Provide the (X, Y) coordinate of the cell's center where the given text is located.  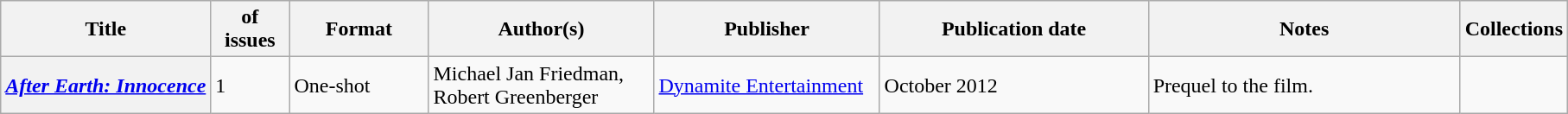
After Earth: Innocence (105, 85)
Prequel to the film. (1305, 85)
October 2012 (1014, 85)
of issues (251, 29)
Dynamite Entertainment (767, 85)
Title (105, 29)
Notes (1305, 29)
Collections (1514, 29)
Author(s) (541, 29)
Format (359, 29)
1 (251, 85)
Publisher (767, 29)
One-shot (359, 85)
Publication date (1014, 29)
Michael Jan Friedman, Robert Greenberger (541, 85)
